Return the [X, Y] coordinate for the center point of the cell that contains the specified text.  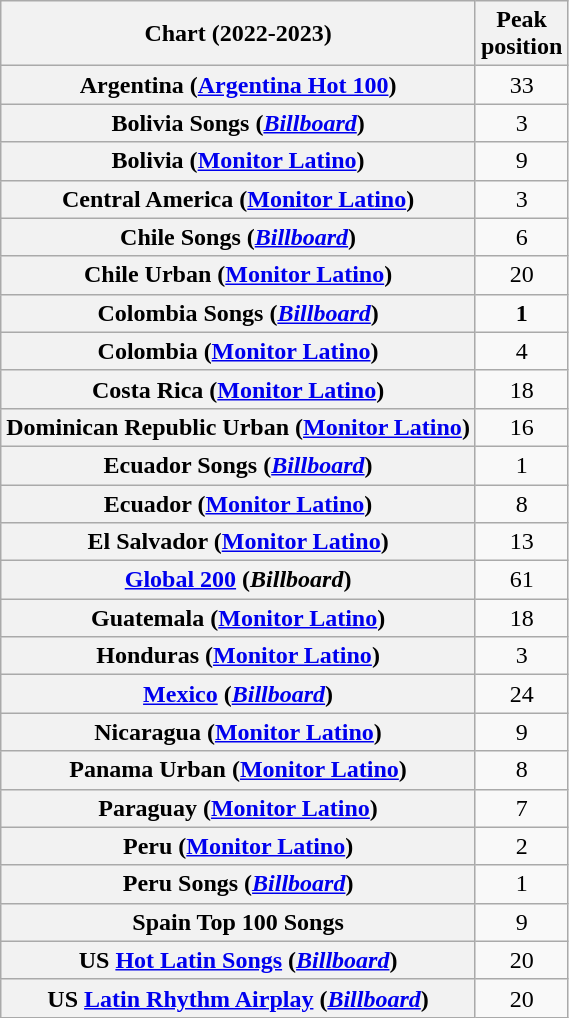
Colombia Songs (Billboard) [238, 313]
Guatemala (Monitor Latino) [238, 618]
Ecuador Songs (Billboard) [238, 465]
Peru (Monitor Latino) [238, 846]
Peru Songs (Billboard) [238, 884]
Dominican Republic Urban (Monitor Latino) [238, 427]
Ecuador (Monitor Latino) [238, 503]
El Salvador (Monitor Latino) [238, 542]
6 [521, 237]
Chart (2022-2023) [238, 34]
Panama Urban (Monitor Latino) [238, 770]
Argentina (Argentina Hot 100) [238, 85]
Mexico (Billboard) [238, 694]
Spain Top 100 Songs [238, 922]
4 [521, 351]
Chile Urban (Monitor Latino) [238, 275]
Central America (Monitor Latino) [238, 199]
US Latin Rhythm Airplay (Billboard) [238, 998]
24 [521, 694]
Chile Songs (Billboard) [238, 237]
2 [521, 846]
Bolivia Songs (Billboard) [238, 123]
Global 200 (Billboard) [238, 580]
Colombia (Monitor Latino) [238, 351]
61 [521, 580]
16 [521, 427]
Paraguay (Monitor Latino) [238, 808]
Honduras (Monitor Latino) [238, 656]
7 [521, 808]
US Hot Latin Songs (Billboard) [238, 960]
13 [521, 542]
33 [521, 85]
Peakposition [521, 34]
Bolivia (Monitor Latino) [238, 161]
Nicaragua (Monitor Latino) [238, 732]
Costa Rica (Monitor Latino) [238, 389]
